For the text-containing cell, return its midpoint in (x, y) coordinate format. 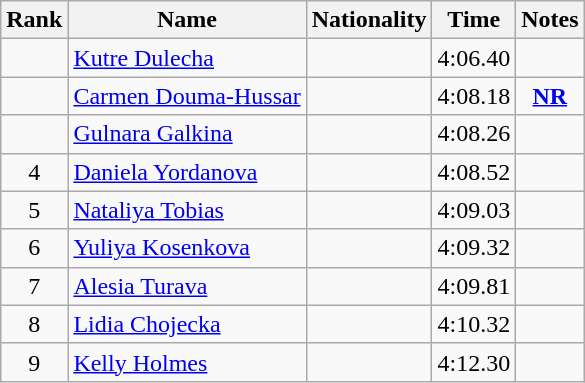
Kelly Holmes (187, 362)
Gulnara Galkina (187, 134)
Daniela Yordanova (187, 172)
4:08.26 (474, 134)
Lidia Chojecka (187, 324)
Rank (34, 20)
Carmen Douma-Hussar (187, 96)
Notes (550, 20)
Yuliya Kosenkova (187, 248)
4:08.52 (474, 172)
4 (34, 172)
Alesia Turava (187, 286)
4:08.18 (474, 96)
7 (34, 286)
Nationality (369, 20)
4:09.03 (474, 210)
4:10.32 (474, 324)
Kutre Dulecha (187, 58)
Name (187, 20)
5 (34, 210)
8 (34, 324)
4:09.81 (474, 286)
4:09.32 (474, 248)
4:12.30 (474, 362)
9 (34, 362)
Time (474, 20)
4:06.40 (474, 58)
Nataliya Tobias (187, 210)
6 (34, 248)
NR (550, 96)
